Pinpoint the cell where the given text exists, returning its (x, y) midpoint coordinate. 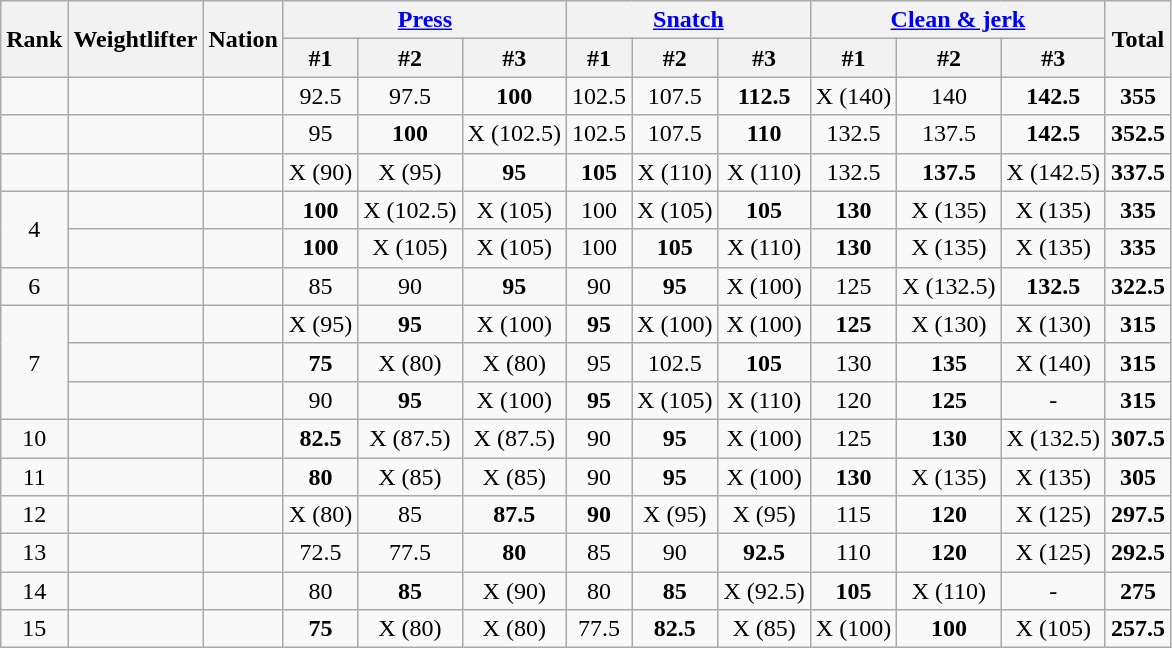
15 (34, 629)
115 (853, 515)
7 (34, 362)
297.5 (1138, 515)
Press (424, 20)
4 (34, 229)
355 (1138, 96)
12 (34, 515)
72.5 (320, 553)
Weightlifter (136, 39)
352.5 (1138, 134)
135 (949, 362)
Nation (243, 39)
257.5 (1138, 629)
Snatch (688, 20)
13 (34, 553)
Total (1138, 39)
X (92.5) (764, 591)
10 (34, 438)
305 (1138, 477)
87.5 (514, 515)
11 (34, 477)
140 (949, 96)
6 (34, 286)
292.5 (1138, 553)
14 (34, 591)
112.5 (764, 96)
Clean & jerk (958, 20)
337.5 (1138, 172)
275 (1138, 591)
Rank (34, 39)
97.5 (410, 96)
307.5 (1138, 438)
X (142.5) (1053, 172)
322.5 (1138, 286)
